Determine the [X, Y] coordinate at the center of the cell enclosing the given text.  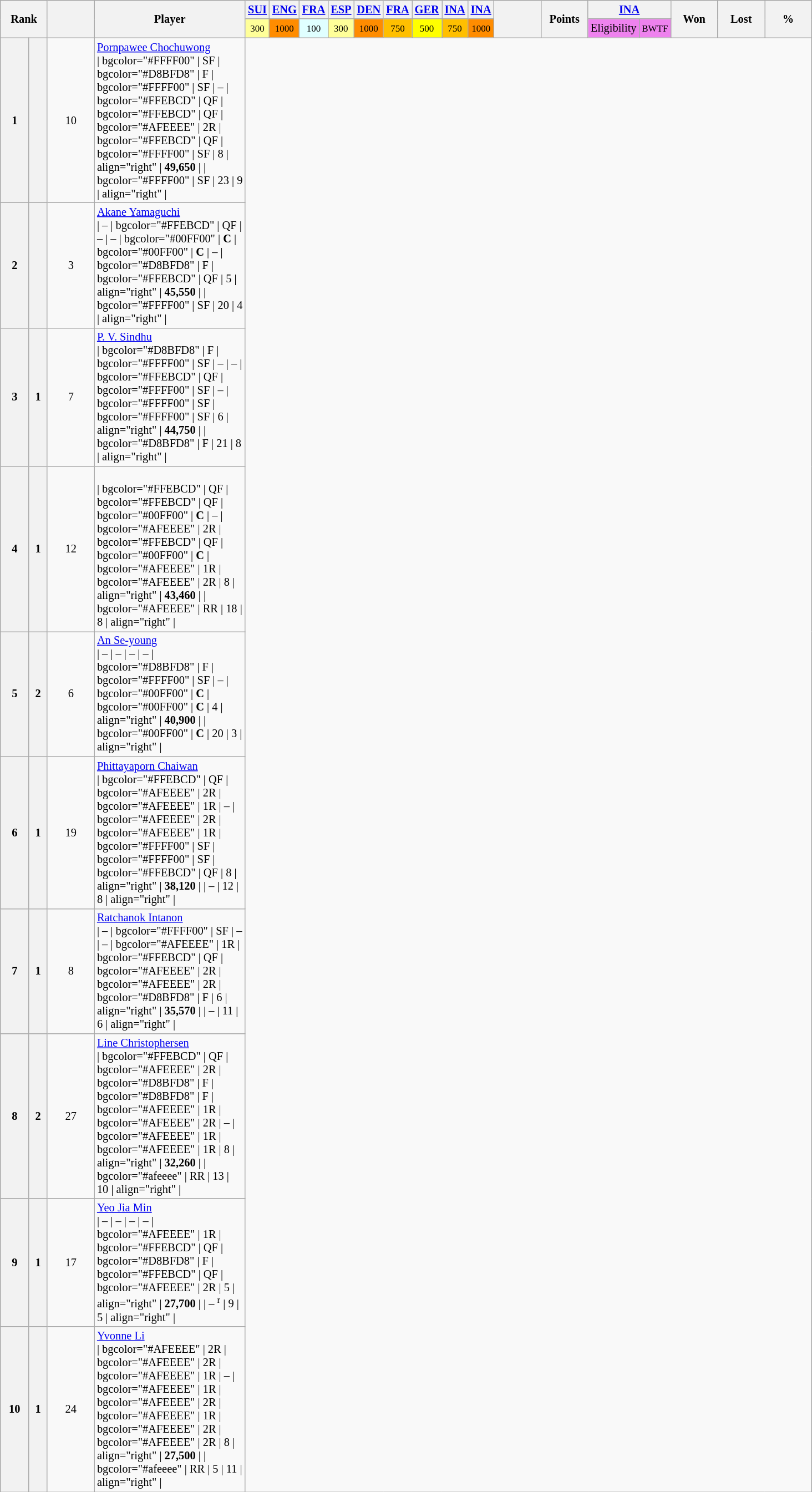
9 [14, 1262]
BWTF [654, 28]
Won [694, 19]
500 [427, 28]
27 [71, 1116]
Eligibility [613, 28]
ESP [341, 9]
19 [71, 833]
ENG [285, 9]
4 [14, 549]
GER [427, 9]
SUI [257, 9]
12 [71, 549]
Player [170, 19]
5 [14, 694]
DEN [368, 9]
24 [71, 1409]
Lost [741, 19]
100 [314, 28]
Rank [24, 19]
17 [71, 1262]
% [789, 19]
Points [565, 19]
